Scan for the cell matching the given text and deliver its (X, Y) coordinate at center. 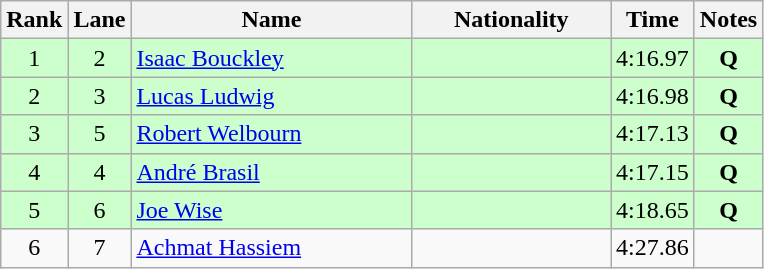
4:16.97 (653, 58)
7 (100, 248)
4:16.98 (653, 96)
Notes (728, 20)
4:17.15 (653, 172)
Robert Welbourn (272, 134)
4:17.13 (653, 134)
Name (272, 20)
Lane (100, 20)
4:18.65 (653, 210)
4:27.86 (653, 248)
Time (653, 20)
Lucas Ludwig (272, 96)
Rank (34, 20)
1 (34, 58)
Joe Wise (272, 210)
Isaac Bouckley (272, 58)
Nationality (512, 20)
André Brasil (272, 172)
Achmat Hassiem (272, 248)
